Extract the (x, y) coordinate from the center of the cell holding the provided text.  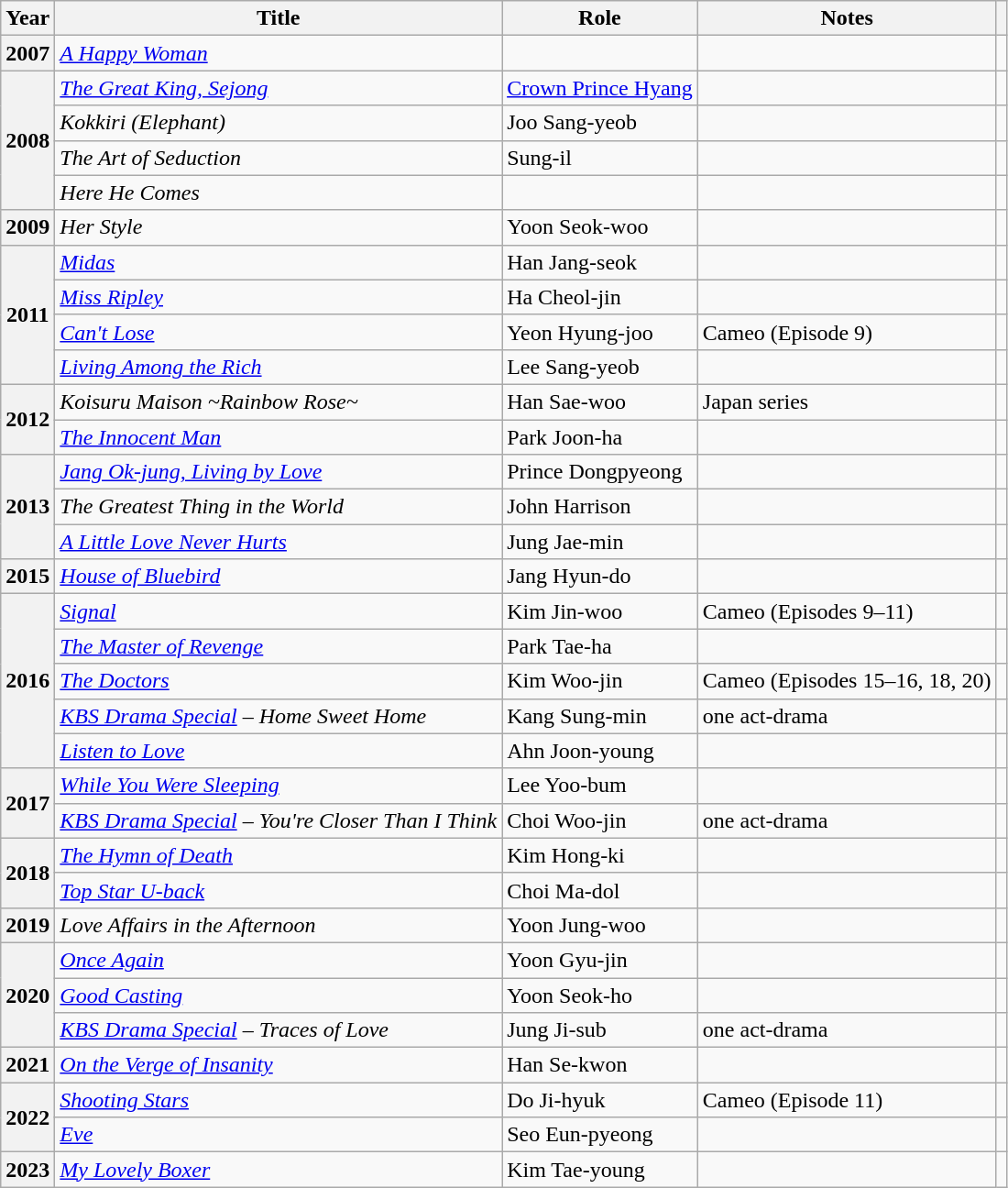
KBS Drama Special – Traces of Love (279, 1030)
John Harrison (600, 507)
2019 (27, 925)
Love Affairs in the Afternoon (279, 925)
Miss Ripley (279, 297)
Cameo (Episodes 9–11) (847, 611)
2017 (27, 803)
The Greatest Thing in the World (279, 507)
Koisuru Maison ~Rainbow Rose~ (279, 401)
Kim Tae-young (600, 1170)
2013 (27, 507)
My Lovely Boxer (279, 1170)
Living Among the Rich (279, 367)
2008 (27, 140)
2016 (27, 681)
Park Joon-ha (600, 437)
Kang Sung-min (600, 716)
Kim Jin-woo (600, 611)
A Happy Woman (279, 53)
KBS Drama Special – You're Closer Than I Think (279, 820)
Prince Dongpyeong (600, 472)
Crown Prince Hyang (600, 88)
2021 (27, 1065)
The Great King, Sejong (279, 88)
Park Tae-ha (600, 646)
Kokkiri (Elephant) (279, 123)
2015 (27, 577)
2007 (27, 53)
The Master of Revenge (279, 646)
Seo Eun-pyeong (600, 1135)
Ha Cheol-jin (600, 297)
2011 (27, 314)
Signal (279, 611)
The Hymn of Death (279, 855)
Do Ji-hyuk (600, 1100)
Role (600, 18)
Jang Ok-jung, Living by Love (279, 472)
The Innocent Man (279, 437)
Listen to Love (279, 751)
Jung Jae-min (600, 542)
2012 (27, 419)
Kim Woo-jin (600, 681)
Eve (279, 1135)
Yoon Seok-ho (600, 995)
2023 (27, 1170)
2022 (27, 1117)
KBS Drama Special – Home Sweet Home (279, 716)
Yoon Gyu-jin (600, 960)
Title (279, 18)
Han Se-kwon (600, 1065)
Jang Hyun-do (600, 577)
Once Again (279, 960)
On the Verge of Insanity (279, 1065)
Good Casting (279, 995)
Notes (847, 18)
Yeon Hyung-joo (600, 332)
While You Were Sleeping (279, 786)
Cameo (Episode 9) (847, 332)
Kim Hong-ki (600, 855)
Yoon Seok-woo (600, 227)
The Art of Seduction (279, 158)
Han Jang-seok (600, 262)
Lee Sang-yeob (600, 367)
Yoon Jung-woo (600, 925)
Joo Sang-yeob (600, 123)
Cameo (Episodes 15–16, 18, 20) (847, 681)
A Little Love Never Hurts (279, 542)
Choi Woo-jin (600, 820)
Year (27, 18)
2020 (27, 995)
2009 (27, 227)
Ahn Joon-young (600, 751)
Her Style (279, 227)
Midas (279, 262)
Lee Yoo-bum (600, 786)
The Doctors (279, 681)
Here He Comes (279, 192)
Shooting Stars (279, 1100)
Top Star U-back (279, 890)
Sung-il (600, 158)
Japan series (847, 401)
Cameo (Episode 11) (847, 1100)
Can't Lose (279, 332)
2018 (27, 873)
Han Sae-woo (600, 401)
House of Bluebird (279, 577)
Choi Ma-dol (600, 890)
Jung Ji-sub (600, 1030)
